From the cell containing the given text, extract its center point as [x, y] coordinate. 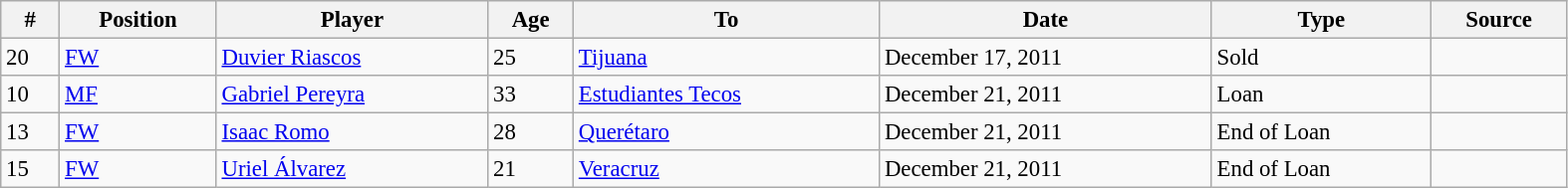
Estudiantes Tecos [727, 94]
20 [30, 58]
December 17, 2011 [1046, 58]
21 [531, 169]
13 [30, 132]
25 [531, 58]
Isaac Romo [353, 132]
Position [137, 20]
To [727, 20]
Type [1321, 20]
Sold [1321, 58]
15 [30, 169]
Duvier Riascos [353, 58]
Gabriel Pereyra [353, 94]
Tijuana [727, 58]
Uriel Álvarez [353, 169]
Player [353, 20]
MF [137, 94]
Querétaro [727, 132]
10 [30, 94]
Loan [1321, 94]
Date [1046, 20]
Source [1498, 20]
Veracruz [727, 169]
33 [531, 94]
Age [531, 20]
28 [531, 132]
# [30, 20]
